Return the (X, Y) coordinate for the center point of the cell that contains the specified text.  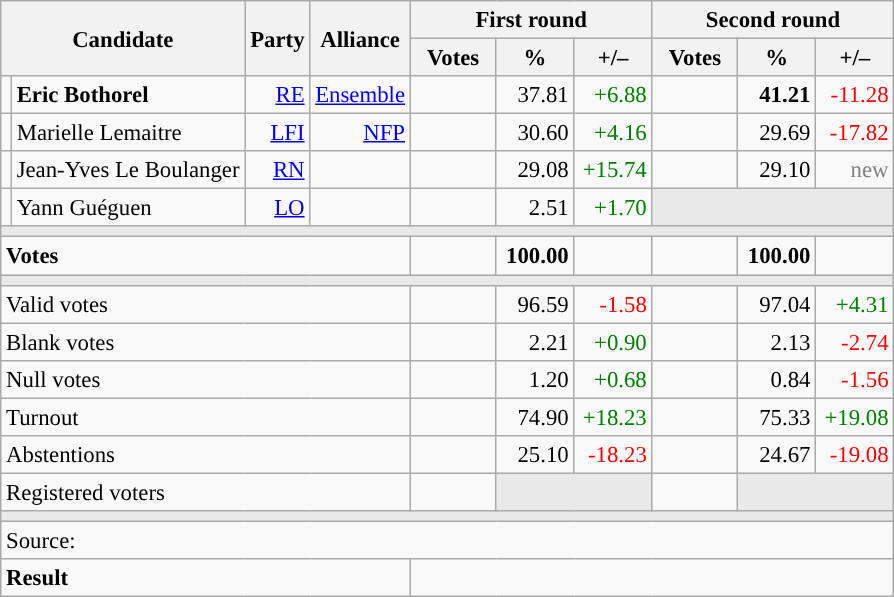
37.81 (535, 95)
29.69 (777, 133)
+0.90 (613, 342)
-1.58 (613, 304)
Source: (448, 540)
Eric Bothorel (128, 95)
Result (206, 578)
new (855, 170)
+1.70 (613, 208)
1.20 (535, 379)
96.59 (535, 304)
+19.08 (855, 417)
Null votes (206, 379)
LFI (278, 133)
+0.68 (613, 379)
Turnout (206, 417)
NFP (360, 133)
RN (278, 170)
Alliance (360, 38)
First round (531, 20)
24.67 (777, 455)
+4.16 (613, 133)
30.60 (535, 133)
Registered voters (206, 492)
-17.82 (855, 133)
-11.28 (855, 95)
2.21 (535, 342)
2.51 (535, 208)
Second round (773, 20)
RE (278, 95)
75.33 (777, 417)
25.10 (535, 455)
+4.31 (855, 304)
-1.56 (855, 379)
+6.88 (613, 95)
Yann Guéguen (128, 208)
74.90 (535, 417)
-18.23 (613, 455)
+18.23 (613, 417)
Candidate (123, 38)
Ensemble (360, 95)
29.10 (777, 170)
-19.08 (855, 455)
41.21 (777, 95)
97.04 (777, 304)
-2.74 (855, 342)
Abstentions (206, 455)
Valid votes (206, 304)
0.84 (777, 379)
Blank votes (206, 342)
Marielle Lemaitre (128, 133)
Jean-Yves Le Boulanger (128, 170)
Party (278, 38)
LO (278, 208)
29.08 (535, 170)
+15.74 (613, 170)
2.13 (777, 342)
